Return the (X, Y) coordinate for the center point of the cell that contains the specified text.  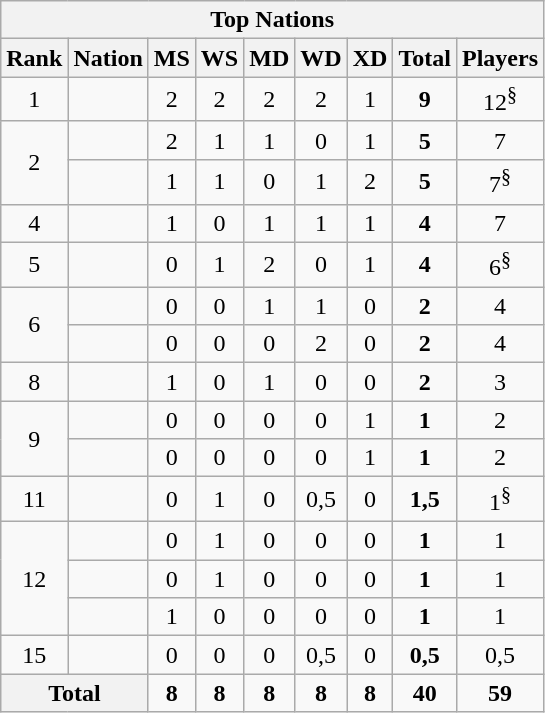
1,5 (425, 500)
Top Nations (272, 20)
MS (172, 58)
6§ (500, 264)
3 (500, 382)
12 (34, 579)
WD (321, 58)
MD (270, 58)
15 (34, 655)
Nation (108, 58)
Rank (34, 58)
59 (500, 693)
7§ (500, 182)
1§ (500, 500)
6 (34, 325)
XD (370, 58)
12§ (500, 100)
Players (500, 58)
WS (219, 58)
40 (425, 693)
11 (34, 500)
